Search for the cell housing the specified text and yield its [X, Y] center coordinate. 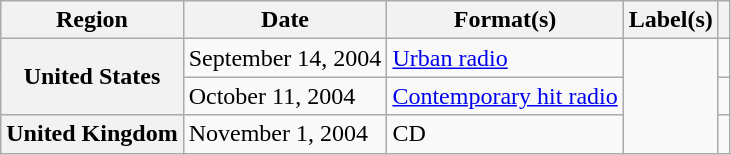
United Kingdom [92, 134]
Urban radio [505, 58]
Label(s) [670, 20]
November 1, 2004 [285, 134]
Region [92, 20]
Format(s) [505, 20]
Contemporary hit radio [505, 96]
Date [285, 20]
CD [505, 134]
United States [92, 77]
September 14, 2004 [285, 58]
October 11, 2004 [285, 96]
